Determine the (x, y) coordinate at the center of the cell enclosing the given text.  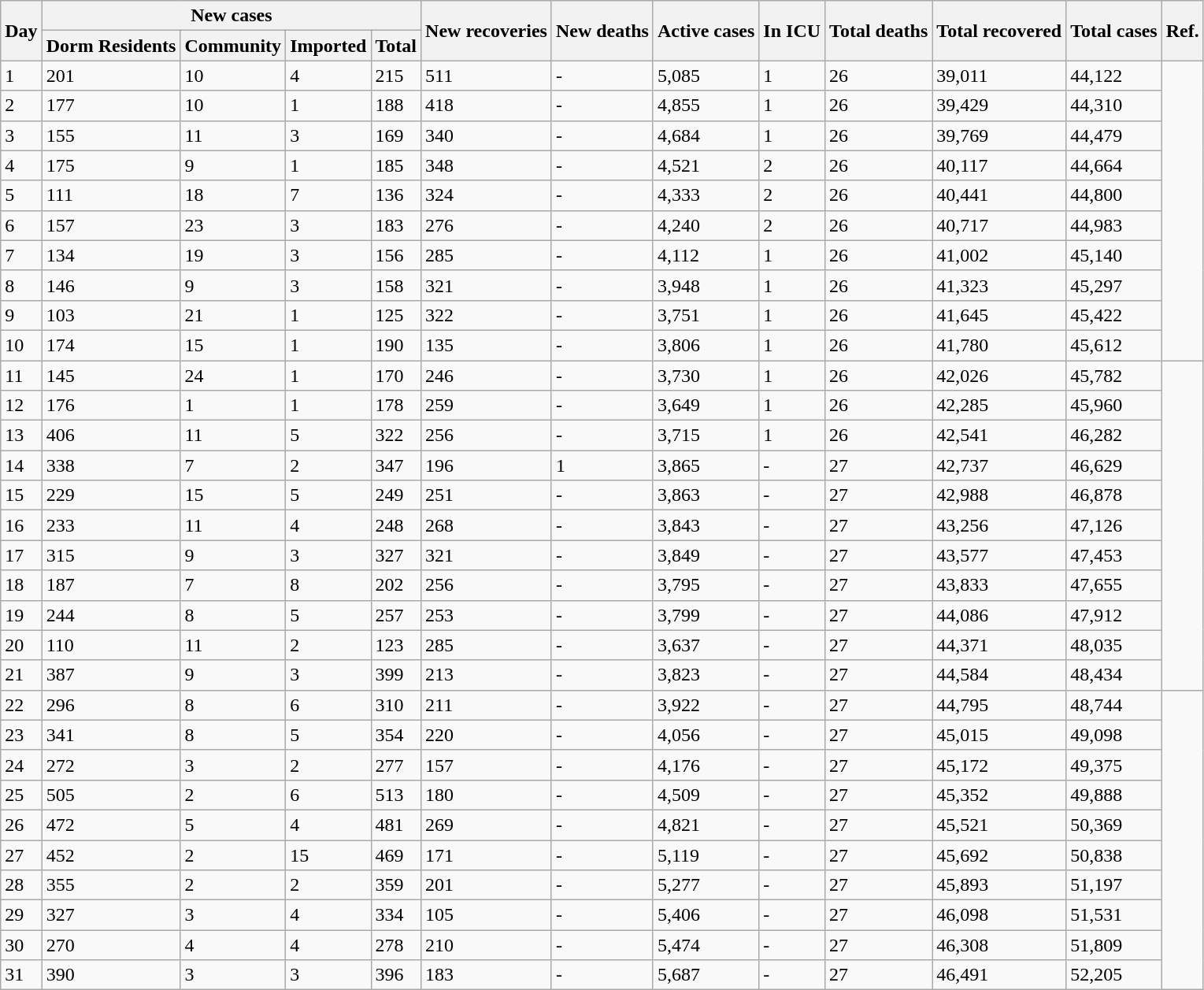
3,730 (706, 376)
341 (111, 735)
47,126 (1114, 525)
Total deaths (879, 31)
251 (487, 495)
48,434 (1114, 675)
171 (487, 855)
174 (111, 345)
45,172 (999, 765)
44,086 (999, 615)
340 (487, 135)
48,035 (1114, 645)
41,780 (999, 345)
158 (396, 285)
45,422 (1114, 315)
Total recovered (999, 31)
41,002 (999, 255)
146 (111, 285)
Community (233, 46)
233 (111, 525)
3,637 (706, 645)
20 (21, 645)
3,795 (706, 585)
Imported (328, 46)
176 (111, 406)
39,769 (999, 135)
390 (111, 975)
49,888 (1114, 795)
45,140 (1114, 255)
3,806 (706, 345)
Total (396, 46)
44,800 (1114, 195)
111 (111, 195)
Total cases (1114, 31)
145 (111, 376)
338 (111, 465)
39,429 (999, 106)
44,479 (1114, 135)
49,375 (1114, 765)
481 (396, 825)
103 (111, 315)
169 (396, 135)
452 (111, 855)
348 (487, 165)
4,521 (706, 165)
3,865 (706, 465)
17 (21, 555)
211 (487, 705)
210 (487, 945)
39,011 (999, 76)
215 (396, 76)
45,893 (999, 885)
4,821 (706, 825)
315 (111, 555)
276 (487, 225)
42,988 (999, 495)
42,285 (999, 406)
110 (111, 645)
50,369 (1114, 825)
135 (487, 345)
4,056 (706, 735)
136 (396, 195)
44,371 (999, 645)
Dorm Residents (111, 46)
3,922 (706, 705)
123 (396, 645)
406 (111, 436)
46,878 (1114, 495)
51,809 (1114, 945)
387 (111, 675)
47,655 (1114, 585)
46,308 (999, 945)
44,584 (999, 675)
185 (396, 165)
22 (21, 705)
40,117 (999, 165)
188 (396, 106)
44,983 (1114, 225)
156 (396, 255)
5,687 (706, 975)
505 (111, 795)
177 (111, 106)
44,795 (999, 705)
4,855 (706, 106)
New recoveries (487, 31)
202 (396, 585)
31 (21, 975)
5,277 (706, 885)
5,474 (706, 945)
41,323 (999, 285)
48,744 (1114, 705)
43,833 (999, 585)
4,684 (706, 135)
29 (21, 915)
249 (396, 495)
45,352 (999, 795)
5,406 (706, 915)
134 (111, 255)
49,098 (1114, 735)
180 (487, 795)
511 (487, 76)
3,849 (706, 555)
45,015 (999, 735)
Ref. (1183, 31)
399 (396, 675)
14 (21, 465)
253 (487, 615)
3,823 (706, 675)
324 (487, 195)
16 (21, 525)
472 (111, 825)
270 (111, 945)
268 (487, 525)
3,843 (706, 525)
269 (487, 825)
3,751 (706, 315)
43,256 (999, 525)
46,098 (999, 915)
359 (396, 885)
334 (396, 915)
4,176 (706, 765)
190 (396, 345)
45,692 (999, 855)
42,737 (999, 465)
45,960 (1114, 406)
47,453 (1114, 555)
43,577 (999, 555)
45,782 (1114, 376)
52,205 (1114, 975)
469 (396, 855)
272 (111, 765)
278 (396, 945)
46,491 (999, 975)
178 (396, 406)
187 (111, 585)
355 (111, 885)
41,645 (999, 315)
213 (487, 675)
220 (487, 735)
513 (396, 795)
New cases (232, 16)
4,509 (706, 795)
51,531 (1114, 915)
44,310 (1114, 106)
25 (21, 795)
3,649 (706, 406)
310 (396, 705)
40,717 (999, 225)
13 (21, 436)
30 (21, 945)
42,026 (999, 376)
259 (487, 406)
Active cases (706, 31)
50,838 (1114, 855)
44,122 (1114, 76)
175 (111, 165)
51,197 (1114, 885)
46,282 (1114, 436)
3,863 (706, 495)
418 (487, 106)
3,948 (706, 285)
105 (487, 915)
4,240 (706, 225)
296 (111, 705)
45,521 (999, 825)
196 (487, 465)
347 (396, 465)
125 (396, 315)
40,441 (999, 195)
4,333 (706, 195)
257 (396, 615)
45,297 (1114, 285)
3,715 (706, 436)
New deaths (602, 31)
12 (21, 406)
44,664 (1114, 165)
46,629 (1114, 465)
5,085 (706, 76)
396 (396, 975)
246 (487, 376)
45,612 (1114, 345)
42,541 (999, 436)
277 (396, 765)
248 (396, 525)
155 (111, 135)
In ICU (792, 31)
Day (21, 31)
244 (111, 615)
3,799 (706, 615)
5,119 (706, 855)
28 (21, 885)
170 (396, 376)
229 (111, 495)
4,112 (706, 255)
47,912 (1114, 615)
354 (396, 735)
